Extract the [x, y] coordinate from the center of the cell holding the provided text.  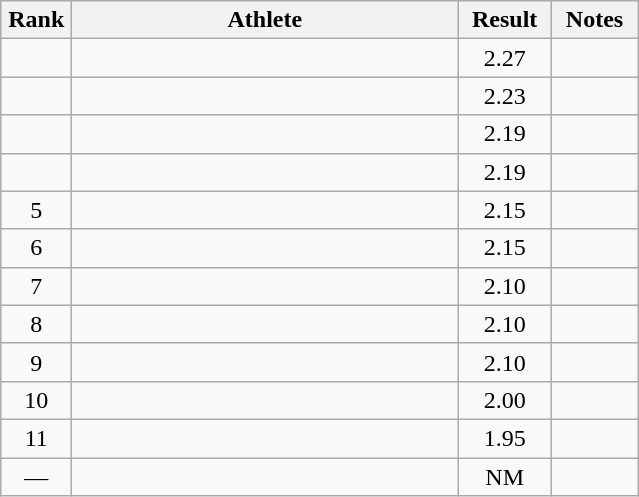
Notes [594, 20]
2.23 [505, 96]
Result [505, 20]
8 [36, 324]
9 [36, 362]
— [36, 477]
1.95 [505, 438]
11 [36, 438]
5 [36, 210]
6 [36, 248]
2.27 [505, 58]
7 [36, 286]
Rank [36, 20]
10 [36, 400]
Athlete [265, 20]
2.00 [505, 400]
NM [505, 477]
